Return the [x, y] coordinate for the center point of the cell that contains the specified text.  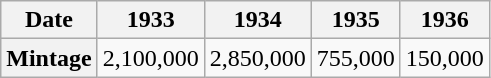
755,000 [356, 58]
1934 [258, 20]
1935 [356, 20]
Mintage [49, 58]
2,850,000 [258, 58]
150,000 [444, 58]
2,100,000 [150, 58]
1933 [150, 20]
1936 [444, 20]
Date [49, 20]
